Capture the cell that displays the provided text and extract its (X, Y) central coordinate. 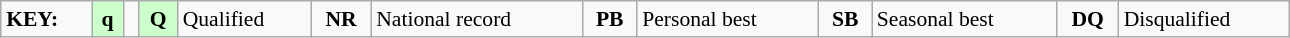
q (108, 19)
NR (341, 19)
National record (476, 19)
DQ (1088, 19)
SB (846, 19)
Seasonal best (964, 19)
Qualified (244, 19)
Personal best (728, 19)
Q (158, 19)
PB (610, 19)
KEY: (46, 19)
Disqualified (1204, 19)
